Identify which cell holds the provided text, then report its (X, Y) central coordinate. 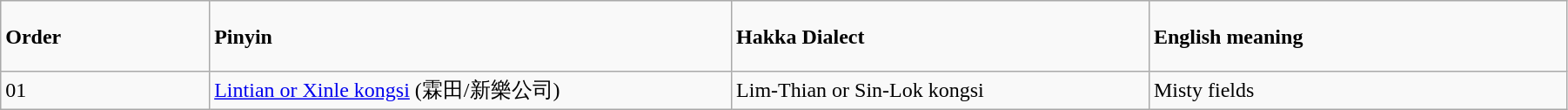
01 (105, 91)
Pinyin (471, 37)
English meaning (1357, 37)
Hakka Dialect (941, 37)
Lim-Thian or Sin-Lok kongsi (941, 91)
Misty fields (1357, 91)
Lintian or Xinle kongsi (霖田/新樂公司) (471, 91)
Order (105, 37)
